Provide the (x, y) coordinate of the cell's center where the given text is located.  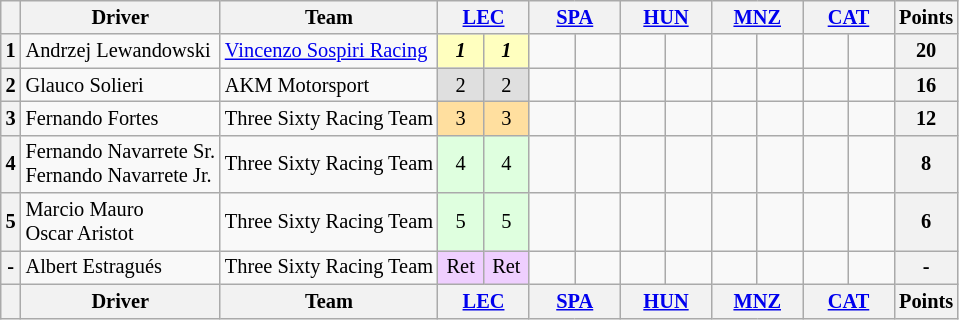
12 (926, 118)
6 (926, 222)
Vincenzo Sospiri Racing (329, 51)
AKM Motorsport (329, 85)
16 (926, 85)
Glauco Solieri (120, 85)
Marcio Mauro Oscar Aristot (120, 222)
Fernando Fortes (120, 118)
Fernando Navarrete Sr. Fernando Navarrete Jr. (120, 164)
8 (926, 164)
Andrzej Lewandowski (120, 51)
Albert Estragués (120, 267)
20 (926, 51)
